Pinpoint the cell where the given text exists, returning its [x, y] midpoint coordinate. 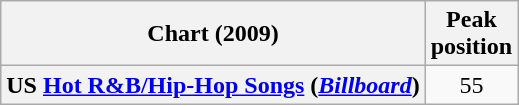
Chart (2009) [213, 34]
55 [471, 85]
Peakposition [471, 34]
US Hot R&B/Hip-Hop Songs (Billboard) [213, 85]
